Locate the cell with the specified text and output its (x, y) center coordinate. 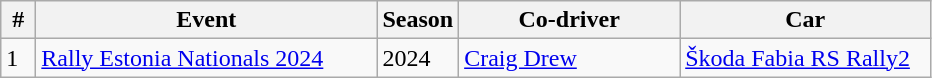
Craig Drew (570, 58)
Car (806, 20)
2024 (418, 58)
Rally Estonia Nationals 2024 (206, 58)
1 (18, 58)
# (18, 20)
Season (418, 20)
Škoda Fabia RS Rally2 (806, 58)
Event (206, 20)
Co-driver (570, 20)
